From the cell containing the given text, extract its center point as [x, y] coordinate. 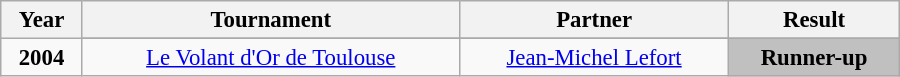
Tournament [270, 20]
2004 [42, 58]
Le Volant d'Or de Toulouse [270, 58]
Jean-Michel Lefort [594, 58]
Partner [594, 20]
Runner-up [814, 58]
Year [42, 20]
Result [814, 20]
